Capture the cell that displays the provided text and extract its (X, Y) central coordinate. 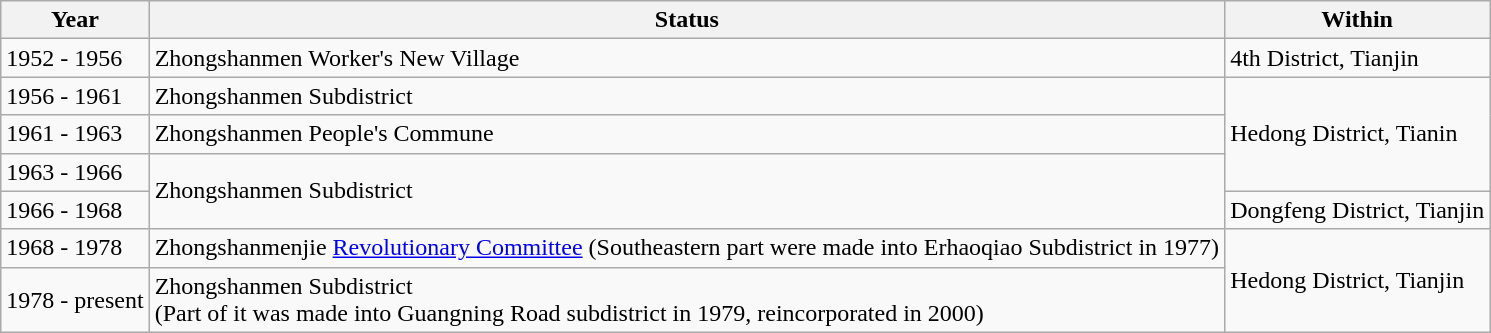
Zhongshanmen Worker's New Village (687, 58)
Year (75, 20)
1952 - 1956 (75, 58)
Zhongshanmen People's Commune (687, 134)
Status (687, 20)
1968 - 1978 (75, 248)
1963 - 1966 (75, 172)
1978 - present (75, 300)
1956 - 1961 (75, 96)
Dongfeng District, Tianjin (1358, 210)
1961 - 1963 (75, 134)
Zhongshanmenjie Revolutionary Committee (Southeastern part were made into Erhaoqiao Subdistrict in 1977) (687, 248)
Within (1358, 20)
Zhongshanmen Subdistrict(Part of it was made into Guangning Road subdistrict in 1979, reincorporated in 2000) (687, 300)
Hedong District, Tianjin (1358, 280)
1966 - 1968 (75, 210)
Hedong District, Tianin (1358, 134)
4th District, Tianjin (1358, 58)
